From the cell containing the given text, extract its center point as (x, y) coordinate. 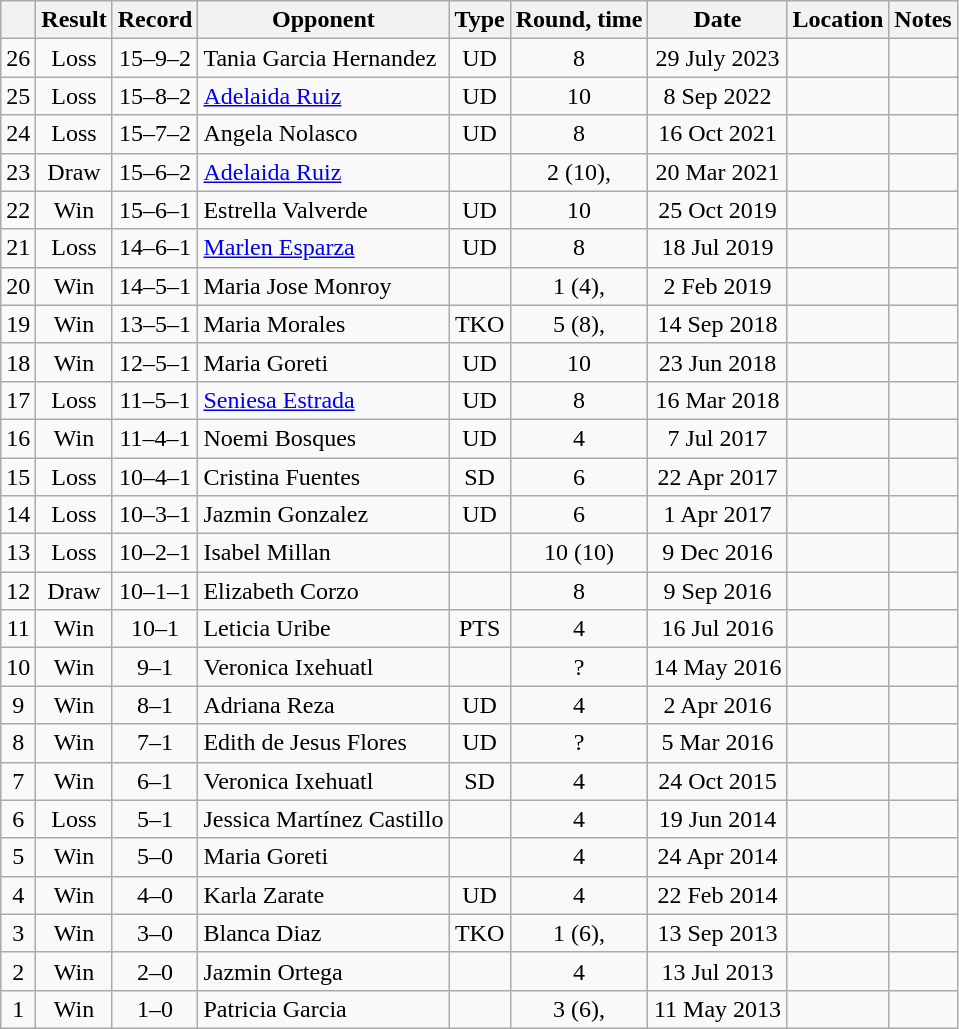
16 (18, 438)
25 (18, 96)
20 Mar 2021 (718, 172)
5 (8), (579, 324)
Leticia Uribe (324, 629)
7 Jul 2017 (718, 438)
14–6–1 (155, 248)
18 Jul 2019 (718, 248)
5 Mar 2016 (718, 743)
Patricia Garcia (324, 1009)
24 Oct 2015 (718, 781)
Date (718, 20)
Cristina Fuentes (324, 477)
18 (18, 362)
15 (18, 477)
Jazmin Ortega (324, 971)
Maria Morales (324, 324)
Estrella Valverde (324, 210)
PTS (480, 629)
10 (10) (579, 553)
19 (18, 324)
7 (18, 781)
10–2–1 (155, 553)
16 Jul 2016 (718, 629)
2 Feb 2019 (718, 286)
16 Mar 2018 (718, 400)
14 (18, 515)
4–0 (155, 895)
9–1 (155, 667)
20 (18, 286)
Type (480, 20)
10–3–1 (155, 515)
Opponent (324, 20)
13 (18, 553)
10–4–1 (155, 477)
3–0 (155, 933)
6–1 (155, 781)
17 (18, 400)
2 (18, 971)
8–1 (155, 705)
Noemi Bosques (324, 438)
5 (18, 857)
11–5–1 (155, 400)
10–1 (155, 629)
Location (838, 20)
14 May 2016 (718, 667)
Jessica Martínez Castillo (324, 819)
Edith de Jesus Flores (324, 743)
2 (10), (579, 172)
Karla Zarate (324, 895)
Isabel Millan (324, 553)
Elizabeth Corzo (324, 591)
9 (18, 705)
12 (18, 591)
23 (18, 172)
25 Oct 2019 (718, 210)
11 May 2013 (718, 1009)
22 (18, 210)
24 Apr 2014 (718, 857)
Result (74, 20)
2–0 (155, 971)
7–1 (155, 743)
15–9–2 (155, 58)
23 Jun 2018 (718, 362)
11–4–1 (155, 438)
13 Jul 2013 (718, 971)
14–5–1 (155, 286)
Notes (923, 20)
5–1 (155, 819)
Seniesa Estrada (324, 400)
1 (6), (579, 933)
3 (6), (579, 1009)
13 Sep 2013 (718, 933)
13–5–1 (155, 324)
1 (4), (579, 286)
19 Jun 2014 (718, 819)
3 (18, 933)
Blanca Diaz (324, 933)
15–6–2 (155, 172)
Marlen Esparza (324, 248)
15–8–2 (155, 96)
15–6–1 (155, 210)
5–0 (155, 857)
26 (18, 58)
Jazmin Gonzalez (324, 515)
2 Apr 2016 (718, 705)
Maria Jose Monroy (324, 286)
22 Apr 2017 (718, 477)
15–7–2 (155, 134)
Adriana Reza (324, 705)
1 Apr 2017 (718, 515)
9 Dec 2016 (718, 553)
24 (18, 134)
Round, time (579, 20)
12–5–1 (155, 362)
1–0 (155, 1009)
Record (155, 20)
10–1–1 (155, 591)
Angela Nolasco (324, 134)
16 Oct 2021 (718, 134)
8 Sep 2022 (718, 96)
22 Feb 2014 (718, 895)
29 July 2023 (718, 58)
Tania Garcia Hernandez (324, 58)
11 (18, 629)
1 (18, 1009)
14 Sep 2018 (718, 324)
21 (18, 248)
9 Sep 2016 (718, 591)
